Find where the given text appears and provide that cell's center as (x, y) coordinate. 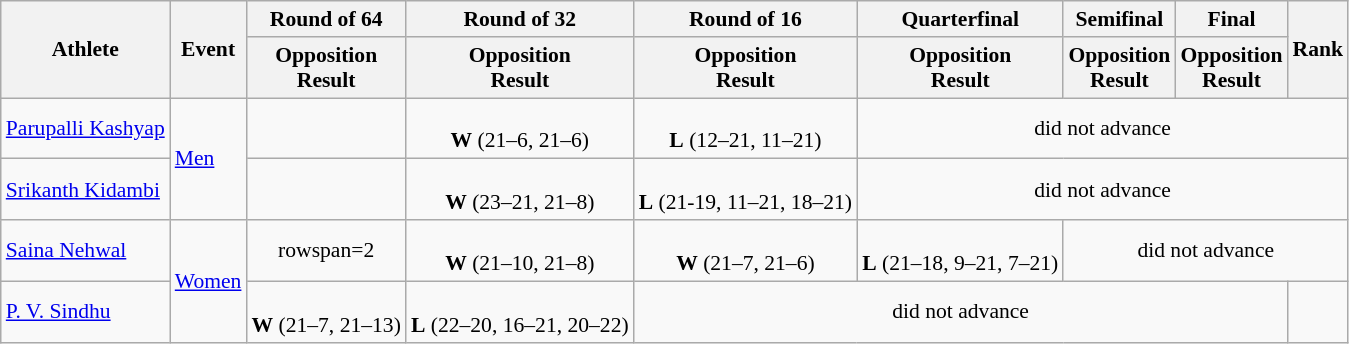
W (21–7, 21–13) (326, 312)
L (21–18, 9–21, 7–21) (960, 250)
Parupalli Kashyap (86, 128)
rowspan=2 (326, 250)
L (22–20, 16–21, 20–22) (520, 312)
Round of 16 (746, 19)
P. V. Sindhu (86, 312)
Athlete (86, 50)
Semifinal (1119, 19)
Rank (1318, 50)
L (12–21, 11–21) (746, 128)
W (23–21, 21–8) (520, 190)
Men (208, 159)
L (21-19, 11–21, 18–21) (746, 190)
Round of 32 (520, 19)
Saina Nehwal (86, 250)
Quarterfinal (960, 19)
W (21–7, 21–6) (746, 250)
Round of 64 (326, 19)
Srikanth Kidambi (86, 190)
Event (208, 50)
Women (208, 281)
W (21–10, 21–8) (520, 250)
Final (1231, 19)
W (21–6, 21–6) (520, 128)
